Scan for the cell matching the given text and deliver its (X, Y) coordinate at center. 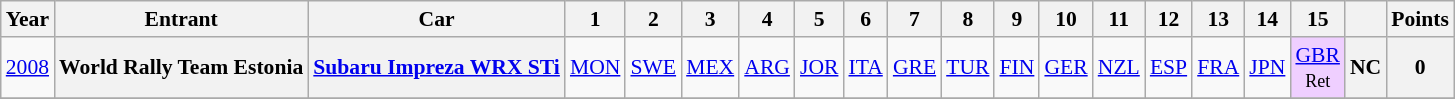
2 (653, 19)
Subaru Impreza WRX STi (436, 68)
MEX (710, 68)
14 (1267, 19)
1 (596, 19)
GER (1066, 68)
TUR (968, 68)
9 (1016, 19)
0 (1420, 68)
Year (28, 19)
NC (1366, 68)
GRE (914, 68)
2008 (28, 68)
ESP (1168, 68)
SWE (653, 68)
10 (1066, 19)
GBRRet (1318, 68)
Points (1420, 19)
FRA (1218, 68)
5 (820, 19)
7 (914, 19)
6 (865, 19)
MON (596, 68)
12 (1168, 19)
8 (968, 19)
JOR (820, 68)
World Rally Team Estonia (181, 68)
3 (710, 19)
15 (1318, 19)
Car (436, 19)
Entrant (181, 19)
ARG (767, 68)
NZL (1119, 68)
ITA (865, 68)
4 (767, 19)
FIN (1016, 68)
JPN (1267, 68)
13 (1218, 19)
11 (1119, 19)
